Detect which cell encompasses the target text, then output its (x, y) center coordinate. 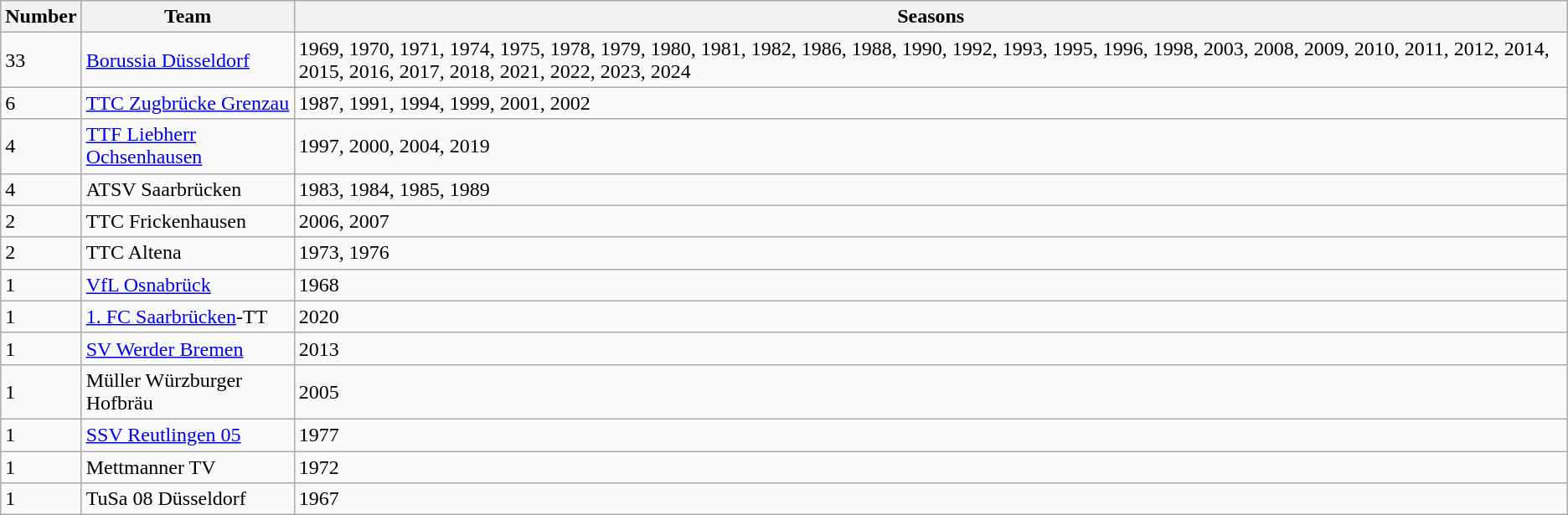
2005 (931, 392)
Team (188, 17)
Mettmanner TV (188, 466)
1983, 1984, 1985, 1989 (931, 189)
SV Werder Bremen (188, 348)
VfL Osnabrück (188, 285)
1. FC Saarbrücken-TT (188, 317)
TTC Zugbrücke Grenzau (188, 103)
Müller Würzburger Hofbräu (188, 392)
ATSV Saarbrücken (188, 189)
TTC Frickenhausen (188, 221)
1967 (931, 499)
SSV Reutlingen 05 (188, 435)
1977 (931, 435)
1987, 1991, 1994, 1999, 2001, 2002 (931, 103)
Seasons (931, 17)
TTF Liebherr Ochsenhausen (188, 146)
6 (41, 103)
TuSa 08 Düsseldorf (188, 499)
1972 (931, 466)
1968 (931, 285)
Number (41, 17)
2006, 2007 (931, 221)
2020 (931, 317)
1973, 1976 (931, 253)
Borussia Düsseldorf (188, 60)
1997, 2000, 2004, 2019 (931, 146)
TTC Altena (188, 253)
33 (41, 60)
2013 (931, 348)
